Detect which cell encompasses the target text, then output its (X, Y) center coordinate. 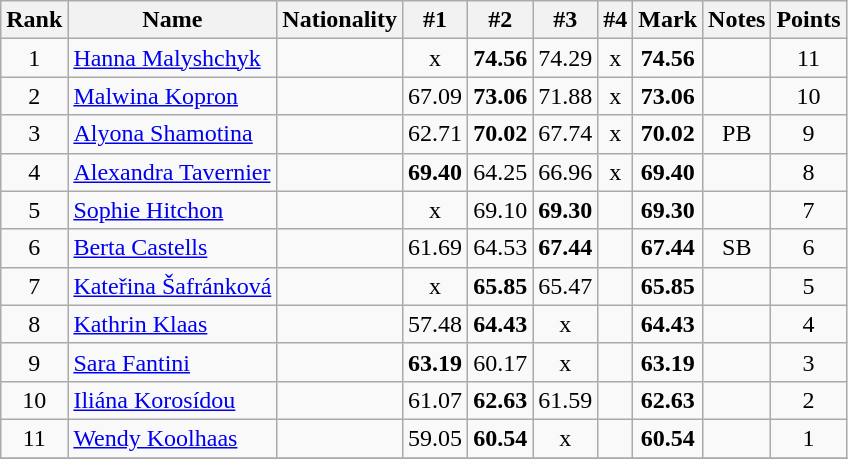
64.53 (500, 248)
62.71 (436, 134)
Berta Castells (172, 248)
Notes (737, 20)
67.09 (436, 96)
61.07 (436, 400)
Rank (34, 20)
Sophie Hitchon (172, 210)
#3 (566, 20)
66.96 (566, 172)
Sara Fantini (172, 362)
Kathrin Klaas (172, 324)
69.10 (500, 210)
SB (737, 248)
61.69 (436, 248)
71.88 (566, 96)
#4 (616, 20)
Name (172, 20)
74.29 (566, 58)
Iliána Korosídou (172, 400)
61.59 (566, 400)
Alyona Shamotina (172, 134)
Alexandra Tavernier (172, 172)
Nationality (340, 20)
59.05 (436, 438)
#1 (436, 20)
65.47 (566, 286)
57.48 (436, 324)
Malwina Kopron (172, 96)
64.25 (500, 172)
Hanna Malyshchyk (172, 58)
PB (737, 134)
Mark (668, 20)
Points (808, 20)
60.17 (500, 362)
Wendy Koolhaas (172, 438)
Kateřina Šafránková (172, 286)
67.74 (566, 134)
#2 (500, 20)
